Return the (x, y) coordinate for the center point of the cell that contains the specified text.  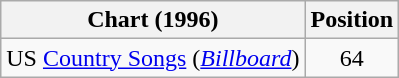
64 (352, 58)
US Country Songs (Billboard) (153, 58)
Position (352, 20)
Chart (1996) (153, 20)
